From the cell containing the given text, extract its center point as [X, Y] coordinate. 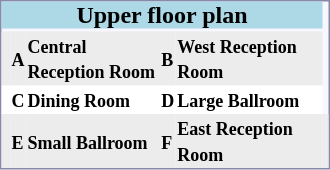
F [168, 141]
C [18, 100]
East Reception Room [250, 141]
B [168, 59]
Dining Room [93, 100]
Central Reception Room [93, 59]
Small Ballroom [93, 141]
Upper floor plan [162, 16]
Large Ballroom [250, 100]
A [18, 59]
E [18, 141]
West Reception Room [250, 59]
D [168, 100]
